Determine the [X, Y] coordinate at the center of the cell enclosing the given text.  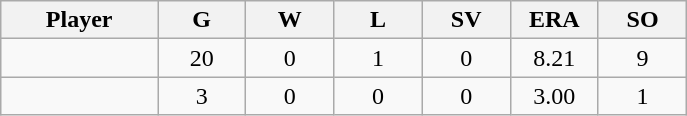
3 [202, 96]
W [290, 20]
20 [202, 58]
3.00 [554, 96]
SO [642, 20]
L [378, 20]
SV [466, 20]
G [202, 20]
9 [642, 58]
Player [80, 20]
8.21 [554, 58]
ERA [554, 20]
